Detect which cell encompasses the target text, then output its (x, y) center coordinate. 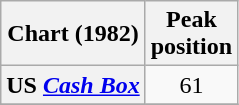
US Cash Box (73, 85)
Chart (1982) (73, 34)
Peakposition (191, 34)
61 (191, 85)
